Search for the cell housing the specified text and yield its (X, Y) center coordinate. 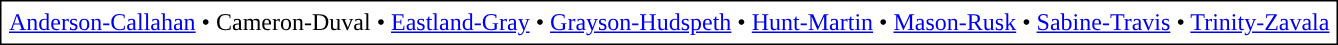
Anderson-Callahan • Cameron-Duval • Eastland-Gray • Grayson-Hudspeth • Hunt-Martin • Mason-Rusk • Sabine-Travis • Trinity-Zavala (670, 23)
